Search for the cell housing the specified text and yield its [X, Y] center coordinate. 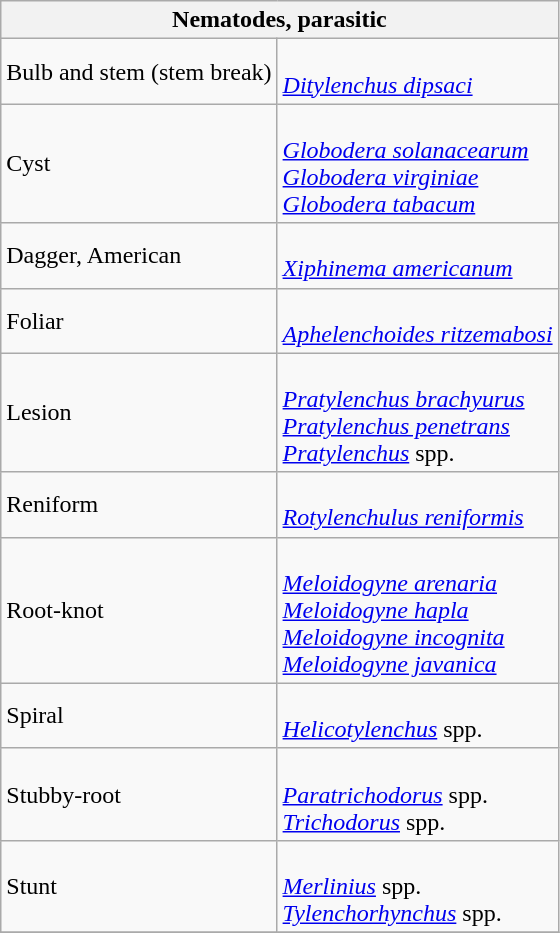
Stunt [139, 886]
Pratylenchus brachyurus Pratylenchus penetrans Pratylenchus spp. [418, 412]
Bulb and stem (stem break) [139, 72]
Ditylenchus dipsaci [418, 72]
Foliar [139, 320]
Helicotylenchus spp. [418, 716]
Globodera solanacearum Globodera virginiae Globodera tabacum [418, 164]
Xiphinema americanum [418, 256]
Spiral [139, 716]
Aphelenchoides ritzemabosi [418, 320]
Stubby-root [139, 794]
Rotylenchulus reniformis [418, 504]
Dagger, American [139, 256]
Meloidogyne arenaria Meloidogyne hapla Meloidogyne incognita Meloidogyne javanica [418, 610]
Root-knot [139, 610]
Merlinius spp. Tylenchorhynchus spp. [418, 886]
Reniform [139, 504]
Paratrichodorus spp. Trichodorus spp. [418, 794]
Nematodes, parasitic [280, 20]
Cyst [139, 164]
Lesion [139, 412]
